Determine the (X, Y) coordinate at the center of the cell enclosing the given text.  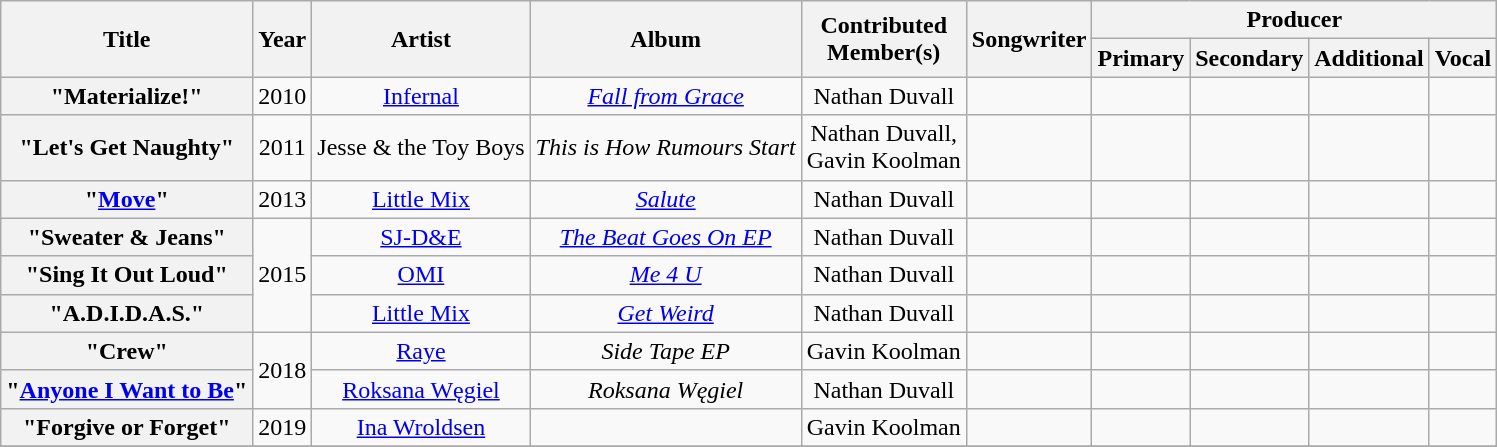
Me 4 U (666, 275)
This is How Rumours Start (666, 148)
"Move" (127, 199)
Secondary (1250, 58)
Vocal (1463, 58)
The Beat Goes On EP (666, 237)
2013 (282, 199)
Producer (1294, 20)
Raye (421, 351)
Additional (1369, 58)
"Sing It Out Loud" (127, 275)
2018 (282, 370)
2010 (282, 96)
"Forgive or Forget" (127, 427)
Get Weird (666, 313)
2011 (282, 148)
2019 (282, 427)
Jesse & the Toy Boys (421, 148)
Title (127, 39)
Nathan Duvall,Gavin Koolman (884, 148)
"Crew" (127, 351)
"Materialize!" (127, 96)
Salute (666, 199)
"Let's Get Naughty" (127, 148)
Songwriter (1029, 39)
Side Tape EP (666, 351)
Artist (421, 39)
Infernal (421, 96)
"Sweater & Jeans" (127, 237)
2015 (282, 275)
"Anyone I Want to Be" (127, 389)
ContributedMember(s) (884, 39)
"A.D.I.D.A.S." (127, 313)
OMI (421, 275)
Primary (1141, 58)
Album (666, 39)
Year (282, 39)
Ina Wroldsen (421, 427)
SJ-D&E (421, 237)
Fall from Grace (666, 96)
